Identify which cell holds the provided text, then report its (X, Y) central coordinate. 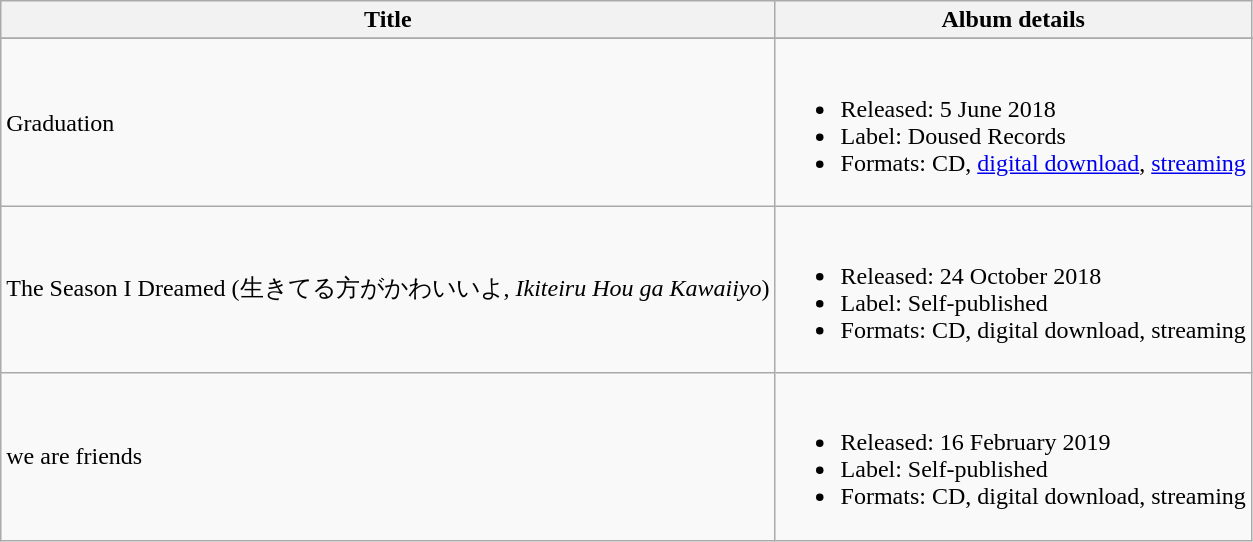
Released: 16 February 2019Label: Self-publishedFormats: CD, digital download, streaming (1013, 456)
Released: 24 October 2018Label: Self-publishedFormats: CD, digital download, streaming (1013, 290)
The Season I Dreamed (生きてる方がかわいいよ, Ikiteiru Hou ga Kawaiiyo) (388, 290)
Graduation (388, 122)
we are friends (388, 456)
Released: 5 June 2018Label: Doused RecordsFormats: CD, digital download, streaming (1013, 122)
Album details (1013, 20)
Title (388, 20)
